Identify which cell holds the provided text, then report its (x, y) central coordinate. 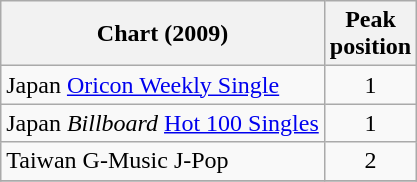
Peakposition (370, 34)
Japan Billboard Hot 100 Singles (163, 123)
2 (370, 161)
Taiwan G-Music J-Pop (163, 161)
Chart (2009) (163, 34)
Japan Oricon Weekly Single (163, 85)
